Detect which cell encompasses the target text, then output its [X, Y] center coordinate. 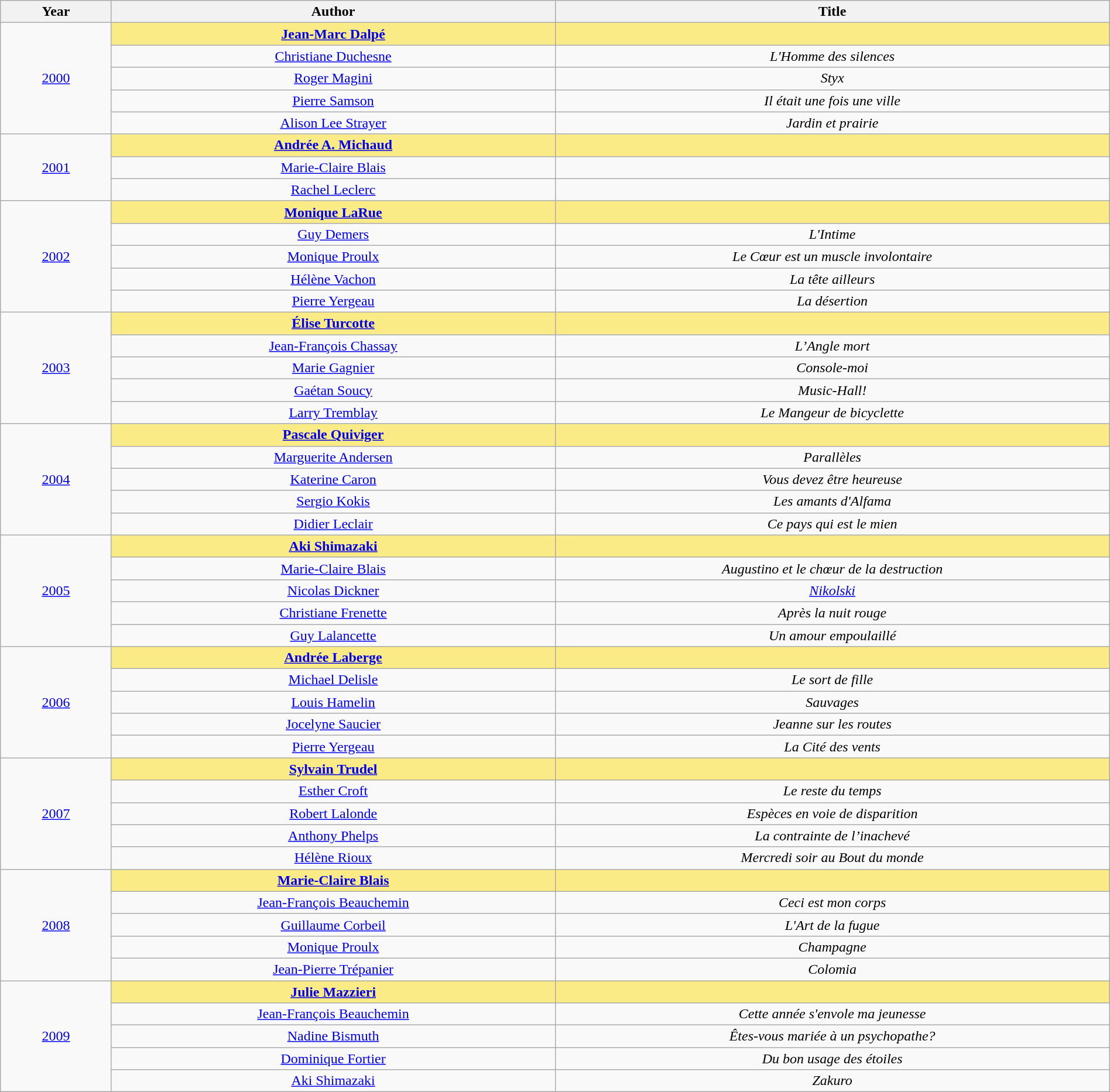
2006 [56, 702]
Colomia [832, 969]
Augustino et le chœur de la destruction [832, 568]
2007 [56, 813]
Nikolski [832, 590]
2009 [56, 1036]
Sauvages [832, 702]
Nicolas Dickner [333, 590]
Après la nuit rouge [832, 613]
Parallèles [832, 457]
2008 [56, 925]
La Cité des vents [832, 747]
Andrée A. Michaud [333, 145]
Nadine Bismuth [333, 1036]
Ce pays qui est le mien [832, 524]
Gaétan Soucy [333, 390]
Jean-François Chassay [333, 346]
2004 [56, 479]
2005 [56, 590]
Julie Mazzieri [333, 992]
L'Homme des silences [832, 56]
La tête ailleurs [832, 279]
Mercredi soir au Bout du monde [832, 858]
L'Art de la fugue [832, 925]
Title [832, 12]
Michael Delisle [333, 680]
Styx [832, 78]
2003 [56, 368]
Un amour empoulaillé [832, 635]
Christiane Duchesne [333, 56]
Rachel Leclerc [333, 190]
Console-moi [832, 368]
Vous devez être heureuse [832, 479]
Il était une fois une ville [832, 101]
Hélène Vachon [333, 279]
2001 [56, 167]
La désertion [832, 301]
2000 [56, 78]
Marie Gagnier [333, 368]
Alison Lee Strayer [333, 123]
Andrée Laberge [333, 658]
Le Cœur est un muscle involontaire [832, 256]
Le Mangeur de bicyclette [832, 413]
Guy Lalancette [333, 635]
Ceci est mon corps [832, 902]
Monique LaRue [333, 212]
L’Angle mort [832, 346]
Roger Magini [333, 78]
Louis Hamelin [333, 702]
Guillaume Corbeil [333, 925]
Sergio Kokis [333, 502]
Êtes-vous mariée à un psychopathe? [832, 1036]
Marguerite Andersen [333, 457]
Champagne [832, 947]
Pierre Samson [333, 101]
Du bon usage des étoiles [832, 1059]
Les amants d'Alfama [832, 502]
Guy Demers [333, 234]
Jean-Pierre Trépanier [333, 969]
Pascale Quiviger [333, 435]
Didier Leclair [333, 524]
Music-Hall! [832, 390]
Larry Tremblay [333, 413]
Author [333, 12]
Robert Lalonde [333, 813]
Espèces en voie de disparition [832, 813]
Zakuro [832, 1081]
Jean-Marc Dalpé [333, 34]
Jardin et prairie [832, 123]
Jocelyne Saucier [333, 724]
L'Intime [832, 234]
La contrainte de l’inachevé [832, 836]
Cette année s'envole ma jeunesse [832, 1014]
Esther Croft [333, 791]
Dominique Fortier [333, 1059]
Sylvain Trudel [333, 769]
2002 [56, 256]
Le reste du temps [832, 791]
Christiane Frenette [333, 613]
Katerine Caron [333, 479]
Le sort de fille [832, 680]
Anthony Phelps [333, 836]
Hélène Rioux [333, 858]
Jeanne sur les routes [832, 724]
Élise Turcotte [333, 324]
Year [56, 12]
